Return the (x, y) coordinate for the center point of the cell that contains the specified text.  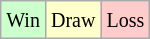
Win (24, 20)
Loss (126, 20)
Draw (72, 20)
